Identify which cell holds the provided text, then report its [X, Y] central coordinate. 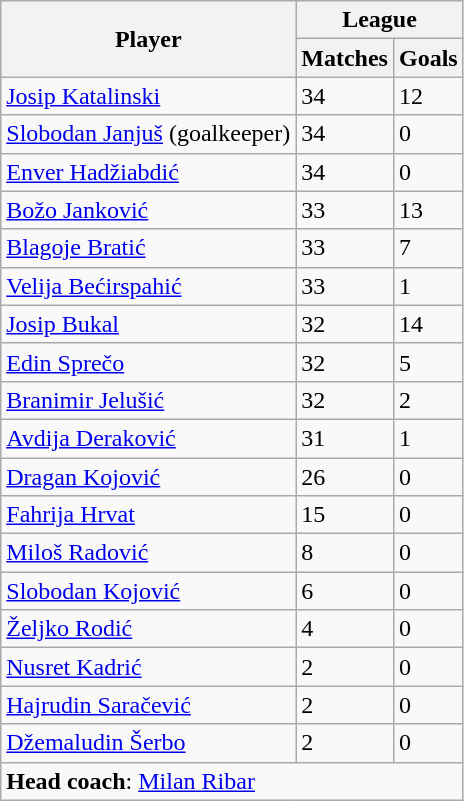
5 [428, 362]
26 [345, 477]
14 [428, 324]
12 [428, 96]
Slobodan Janjuš (goalkeeper) [148, 134]
7 [428, 248]
League [380, 20]
Head coach: Milan Ribar [232, 781]
Hajrudin Saračević [148, 705]
Nusret Kadrić [148, 667]
Josip Bukal [148, 324]
6 [345, 591]
Matches [345, 58]
Božo Janković [148, 210]
Josip Katalinski [148, 96]
Miloš Radović [148, 553]
Velija Bećirspahić [148, 286]
4 [345, 629]
Edin Sprečo [148, 362]
8 [345, 553]
Slobodan Kojović [148, 591]
Fahrija Hrvat [148, 515]
Enver Hadžiabdić [148, 172]
13 [428, 210]
Player [148, 39]
Dragan Kojović [148, 477]
Željko Rodić [148, 629]
Branimir Jelušić [148, 400]
15 [345, 515]
Goals [428, 58]
Blagoje Bratić [148, 248]
Džemaludin Šerbo [148, 743]
31 [345, 438]
Avdija Deraković [148, 438]
